From the cell containing the given text, extract its center point as [X, Y] coordinate. 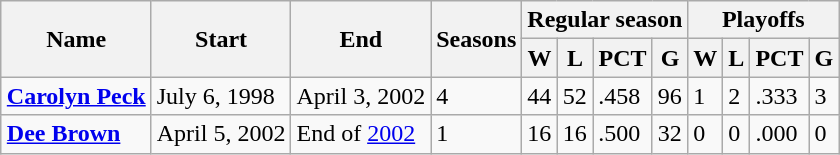
End of 2002 [361, 134]
32 [670, 134]
.500 [623, 134]
.333 [780, 96]
.000 [780, 134]
4 [476, 96]
.458 [623, 96]
Name [76, 39]
Dee Brown [76, 134]
End [361, 39]
Seasons [476, 39]
3 [824, 96]
Carolyn Peck [76, 96]
44 [540, 96]
52 [574, 96]
July 6, 1998 [221, 96]
April 3, 2002 [361, 96]
96 [670, 96]
Regular season [605, 20]
Playoffs [764, 20]
April 5, 2002 [221, 134]
2 [736, 96]
Start [221, 39]
